Search for the cell housing the specified text and yield its [x, y] center coordinate. 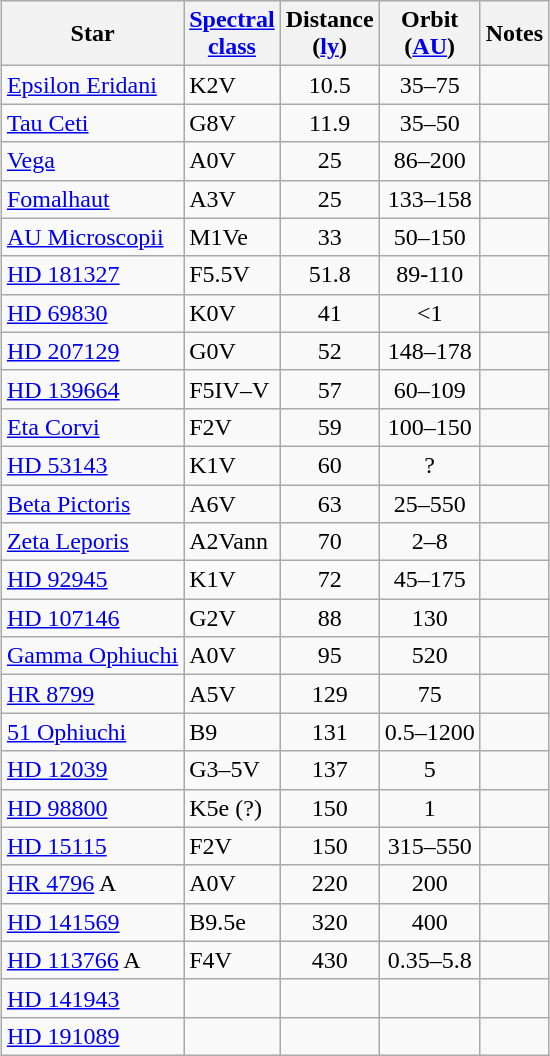
60 [330, 465]
400 [430, 922]
57 [330, 389]
A2Vann [232, 542]
HD 181327 [92, 275]
HD 92945 [92, 580]
315–550 [430, 846]
K0V [232, 313]
F5IV–V [232, 389]
K2V [232, 85]
52 [330, 351]
HD 113766 A [92, 960]
Distance(ly) [330, 34]
Fomalhaut [92, 199]
129 [330, 694]
33 [330, 237]
G3–5V [232, 770]
95 [330, 656]
75 [430, 694]
HD 15115 [92, 846]
Star [92, 34]
133–158 [430, 199]
HR 4796 A [92, 884]
HD 12039 [92, 770]
HD 69830 [92, 313]
130 [430, 618]
89-110 [430, 275]
Vega [92, 161]
A6V [232, 503]
Eta Corvi [92, 427]
70 [330, 542]
430 [330, 960]
A5V [232, 694]
520 [430, 656]
G0V [232, 351]
220 [330, 884]
Spectralclass [232, 34]
M1Ve [232, 237]
137 [330, 770]
88 [330, 618]
Notes [514, 34]
HD 53143 [92, 465]
G2V [232, 618]
K5e (?) [232, 808]
HD 191089 [92, 1036]
148–178 [430, 351]
2–8 [430, 542]
Epsilon Eridani [92, 85]
? [430, 465]
50–150 [430, 237]
51 Ophiuchi [92, 732]
HD 139664 [92, 389]
B9.5e [232, 922]
Orbit(AU) [430, 34]
45–175 [430, 580]
320 [330, 922]
0.35–5.8 [430, 960]
200 [430, 884]
35–50 [430, 123]
51.8 [330, 275]
1 [430, 808]
<1 [430, 313]
AU Microscopii [92, 237]
72 [330, 580]
B9 [232, 732]
41 [330, 313]
Gamma Ophiuchi [92, 656]
5 [430, 770]
HD 141569 [92, 922]
HD 141943 [92, 998]
63 [330, 503]
Tau Ceti [92, 123]
HD 207129 [92, 351]
100–150 [430, 427]
10.5 [330, 85]
F5.5V [232, 275]
11.9 [330, 123]
HD 98800 [92, 808]
86–200 [430, 161]
131 [330, 732]
59 [330, 427]
Beta Pictoris [92, 503]
35–75 [430, 85]
60–109 [430, 389]
F4V [232, 960]
0.5–1200 [430, 732]
A3V [232, 199]
G8V [232, 123]
HD 107146 [92, 618]
HR 8799 [92, 694]
25–550 [430, 503]
Zeta Leporis [92, 542]
